Output the [X, Y] coordinate of the center of the cell containing the given text.  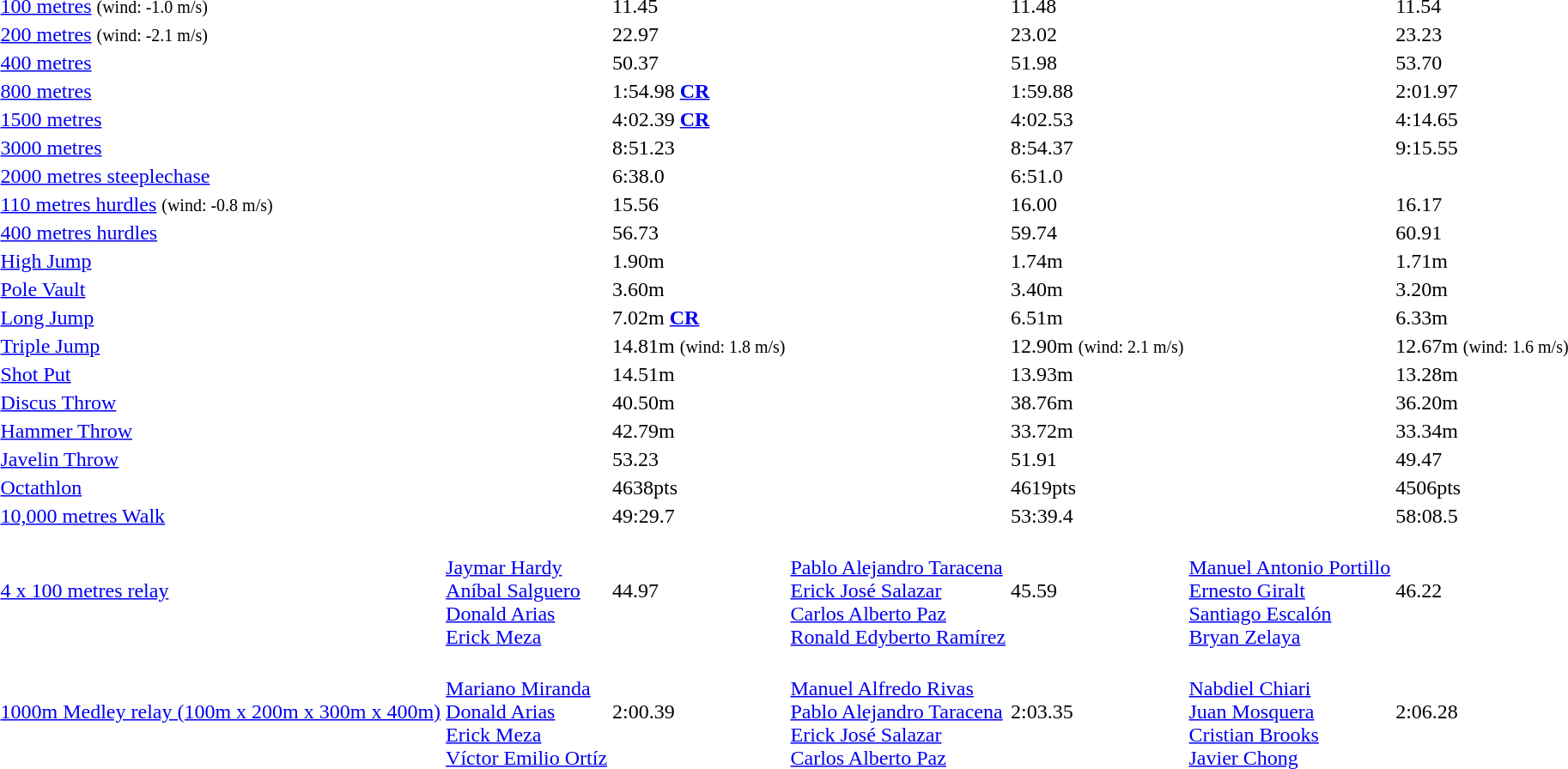
14.81m (wind: 1.8 m/s) [699, 346]
51.98 [1097, 63]
1.74m [1097, 261]
59.74 [1097, 233]
14.51m [699, 374]
22.97 [699, 34]
Jaymar Hardy Aníbal Salguero Donald Arias Erick Meza [527, 590]
8:54.37 [1097, 148]
3.60m [699, 289]
56.73 [699, 233]
6:38.0 [699, 176]
33.72m [1097, 431]
4638pts [699, 487]
15.56 [699, 204]
1:54.98 CR [699, 91]
42.79m [699, 431]
3.40m [1097, 289]
7.02m CR [699, 318]
Manuel Antonio Portillo Ernesto Giralt Santiago Escalón Bryan Zelaya [1290, 590]
6:51.0 [1097, 176]
1:59.88 [1097, 91]
12.90m (wind: 2.1 m/s) [1097, 346]
49:29.7 [699, 516]
40.50m [699, 403]
51.91 [1097, 459]
38.76m [1097, 403]
4:02.53 [1097, 119]
1.90m [699, 261]
13.93m [1097, 374]
44.97 [699, 590]
4:02.39 CR [699, 119]
45.59 [1097, 590]
50.37 [699, 63]
Pablo Alejandro Taracena Erick José Salazar Carlos Alberto Paz Ronald Edyberto Ramírez [898, 590]
53:39.4 [1097, 516]
6.51m [1097, 318]
16.00 [1097, 204]
53.23 [699, 459]
4619pts [1097, 487]
23.02 [1097, 34]
8:51.23 [699, 148]
